Pinpoint the cell where the given text exists, returning its [X, Y] midpoint coordinate. 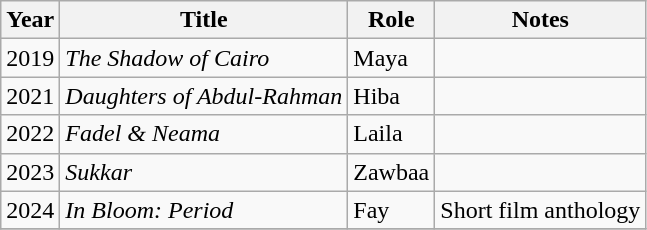
2022 [30, 134]
Title [204, 20]
Daughters of Abdul-Rahman [204, 96]
2019 [30, 58]
Maya [392, 58]
In Bloom: Period [204, 210]
2024 [30, 210]
Zawbaa [392, 172]
Sukkar [204, 172]
2021 [30, 96]
Role [392, 20]
Year [30, 20]
Fadel & Neama [204, 134]
Short film anthology [540, 210]
The Shadow of Cairo [204, 58]
Laila [392, 134]
2023 [30, 172]
Fay [392, 210]
Hiba [392, 96]
Notes [540, 20]
